Return the [X, Y] coordinate for the center point of the cell that contains the specified text.  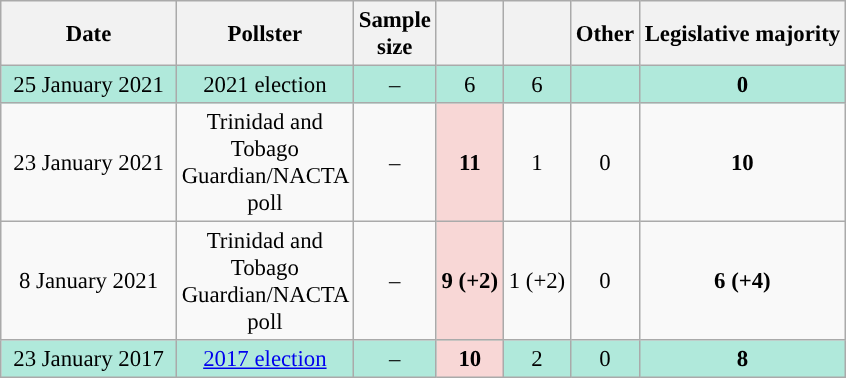
8 [742, 359]
9 (+2) [470, 282]
Date [89, 34]
23 January 2017 [89, 359]
2 [536, 359]
11 [470, 162]
Samplesize [394, 34]
Pollster [264, 34]
1 [536, 162]
6 (+4) [742, 282]
Legislative majority [742, 34]
Other [606, 34]
2021 election [264, 85]
25 January 2021 [89, 85]
1 (+2) [536, 282]
23 January 2021 [89, 162]
8 January 2021 [89, 282]
2017 election [264, 359]
